Extract the [x, y] coordinate from the center of the cell holding the provided text.  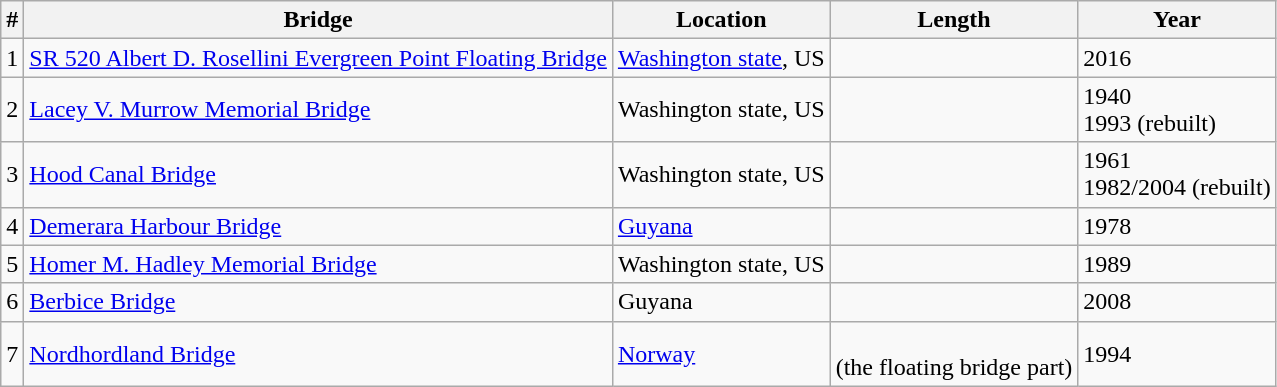
1978 [1177, 226]
# [12, 20]
3 [12, 174]
19401993 (rebuilt) [1177, 110]
6 [12, 302]
Demerara Harbour Bridge [318, 226]
SR 520 Albert D. Rosellini Evergreen Point Floating Bridge [318, 58]
7 [12, 354]
5 [12, 264]
Homer M. Hadley Memorial Bridge [318, 264]
Berbice Bridge [318, 302]
4 [12, 226]
1 [12, 58]
Nordhordland Bridge [318, 354]
Norway [721, 354]
2016 [1177, 58]
1994 [1177, 354]
1989 [1177, 264]
2 [12, 110]
Length [954, 20]
(the floating bridge part) [954, 354]
Hood Canal Bridge [318, 174]
Lacey V. Murrow Memorial Bridge [318, 110]
19611982/2004 (rebuilt) [1177, 174]
Bridge [318, 20]
Year [1177, 20]
Location [721, 20]
2008 [1177, 302]
